Return the [X, Y] coordinate for the center point of the cell that contains the specified text.  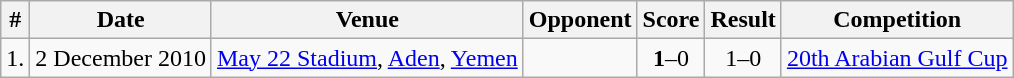
2 December 2010 [121, 58]
Competition [897, 20]
Venue [367, 20]
Score [671, 20]
Result [743, 20]
20th Arabian Gulf Cup [897, 58]
May 22 Stadium, Aden, Yemen [367, 58]
# [16, 20]
1. [16, 58]
Opponent [580, 20]
Date [121, 20]
